Locate the cell with the specified text and output its [X, Y] center coordinate. 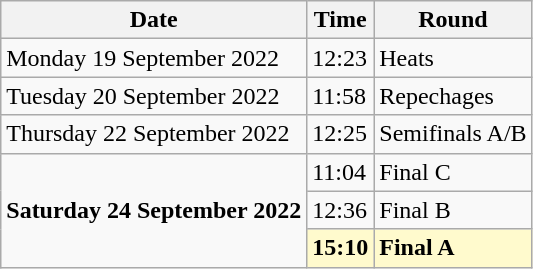
11:04 [340, 172]
Semifinals A/B [453, 134]
Repechages [453, 96]
Time [340, 20]
Heats [453, 58]
Tuesday 20 September 2022 [154, 96]
Final C [453, 172]
Saturday 24 September 2022 [154, 210]
15:10 [340, 248]
12:23 [340, 58]
Final B [453, 210]
11:58 [340, 96]
12:25 [340, 134]
12:36 [340, 210]
Thursday 22 September 2022 [154, 134]
Monday 19 September 2022 [154, 58]
Date [154, 20]
Final A [453, 248]
Round [453, 20]
